Search for the cell housing the specified text and yield its (x, y) center coordinate. 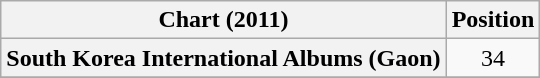
Chart (2011) (224, 20)
Position (493, 20)
34 (493, 58)
South Korea International Albums (Gaon) (224, 58)
